Search for the cell housing the specified text and yield its [x, y] center coordinate. 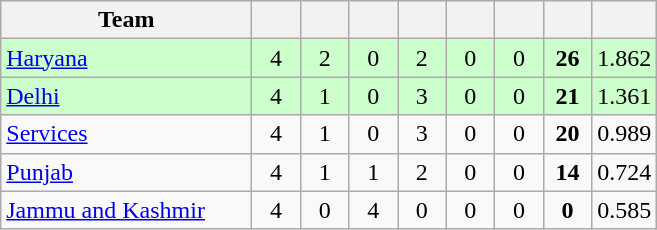
1.361 [624, 96]
0.724 [624, 172]
Team [126, 20]
Punjab [126, 172]
26 [568, 58]
0.989 [624, 134]
Jammu and Kashmir [126, 210]
21 [568, 96]
1.862 [624, 58]
20 [568, 134]
Delhi [126, 96]
Haryana [126, 58]
14 [568, 172]
Services [126, 134]
0.585 [624, 210]
